Search for the cell housing the specified text and yield its (x, y) center coordinate. 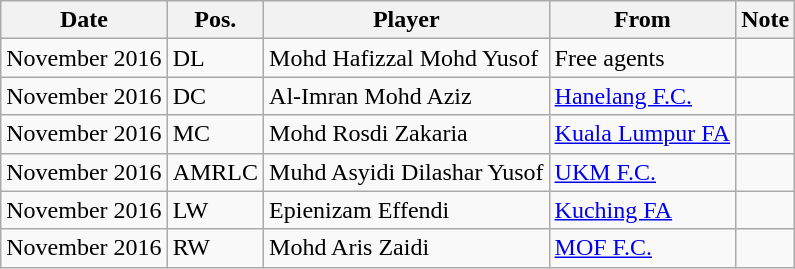
Pos. (215, 20)
Player (407, 20)
MOF F.C. (642, 248)
RW (215, 248)
Muhd Asyidi Dilashar Yusof (407, 172)
Mohd Rosdi Zakaria (407, 134)
UKM F.C. (642, 172)
DC (215, 96)
Date (84, 20)
Kuching FA (642, 210)
Epienizam Effendi (407, 210)
Note (766, 20)
Al-Imran Mohd Aziz (407, 96)
Mohd Hafizzal Mohd Yusof (407, 58)
AMRLC (215, 172)
Free agents (642, 58)
DL (215, 58)
Mohd Aris Zaidi (407, 248)
LW (215, 210)
Hanelang F.C. (642, 96)
From (642, 20)
MC (215, 134)
Kuala Lumpur FA (642, 134)
